Determine the [x, y] coordinate at the center of the cell enclosing the given text.  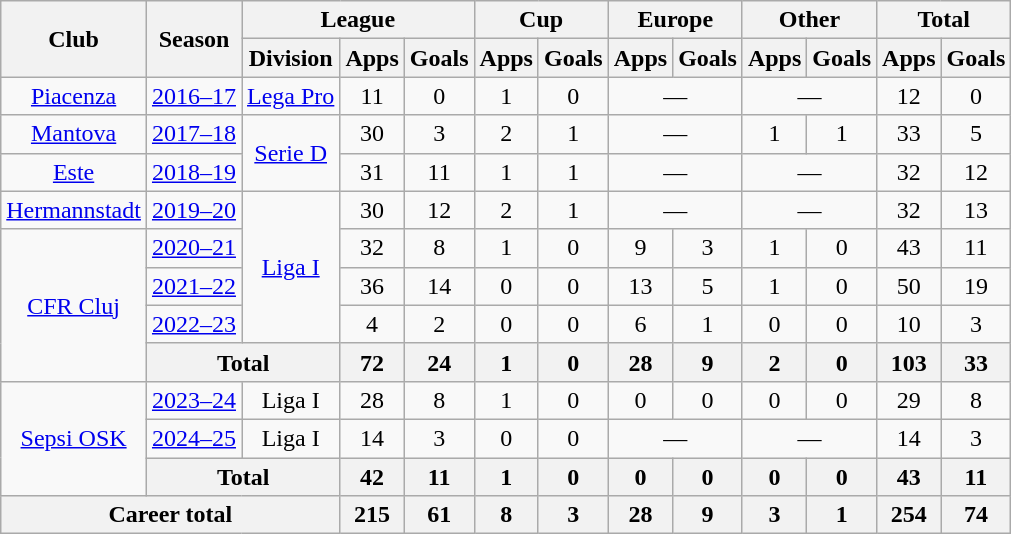
Season [194, 39]
103 [909, 362]
29 [909, 400]
4 [372, 324]
Division [291, 58]
2023–24 [194, 400]
36 [372, 286]
2022–23 [194, 324]
2016–17 [194, 96]
31 [372, 172]
2017–18 [194, 134]
24 [439, 362]
2021–22 [194, 286]
Club [74, 39]
Hermannstadt [74, 210]
2020–21 [194, 248]
2024–25 [194, 438]
Europe [675, 20]
Sepsi OSK [74, 438]
CFR Cluj [74, 305]
Piacenza [74, 96]
Career total [170, 515]
Lega Pro [291, 96]
50 [909, 286]
254 [909, 515]
Cup [541, 20]
74 [976, 515]
Serie D [291, 153]
Mantova [74, 134]
215 [372, 515]
Other [809, 20]
Este [74, 172]
72 [372, 362]
10 [909, 324]
6 [640, 324]
League [358, 20]
2019–20 [194, 210]
2018–19 [194, 172]
19 [976, 286]
42 [372, 477]
61 [439, 515]
